Pinpoint the cell where the given text exists, returning its [x, y] midpoint coordinate. 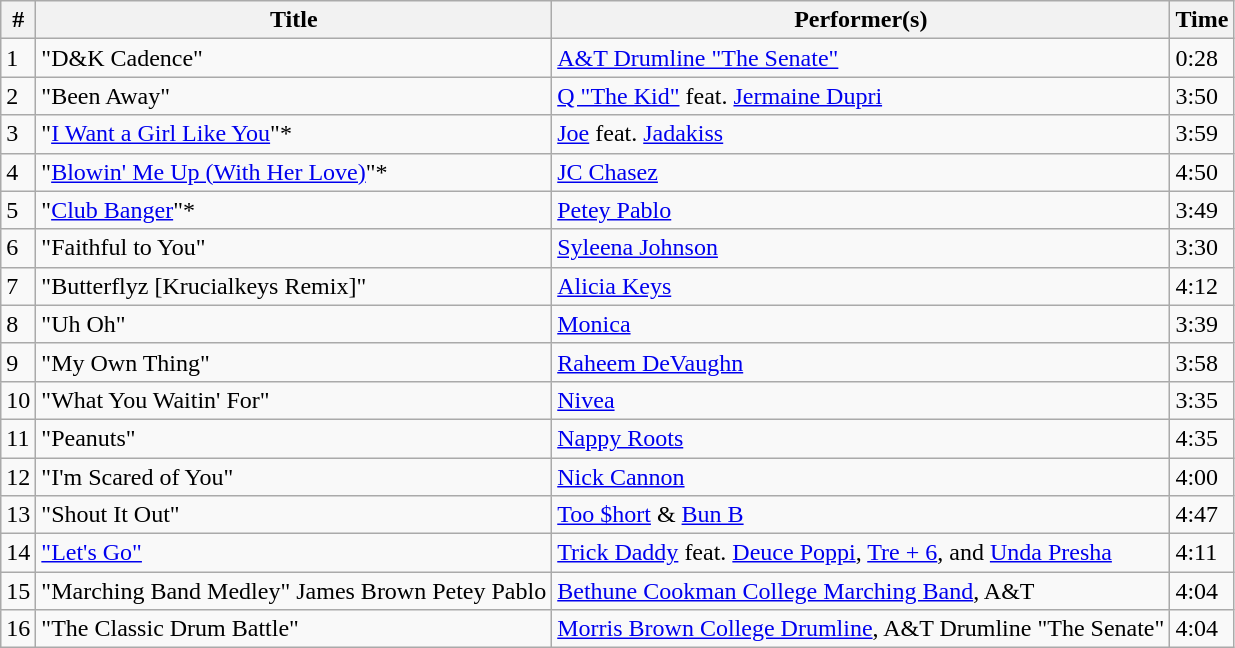
"The Classic Drum Battle" [294, 629]
"Uh Oh" [294, 324]
"Blowin' Me Up (With Her Love)"* [294, 172]
Petey Pablo [861, 210]
Too $hort & Bun B [861, 515]
0:28 [1202, 58]
"D&K Cadence" [294, 58]
4 [18, 172]
3:59 [1202, 134]
Time [1202, 20]
# [18, 20]
11 [18, 438]
"I'm Scared of You" [294, 477]
3:49 [1202, 210]
10 [18, 400]
"Marching Band Medley" James Brown Petey Pablo [294, 591]
Performer(s) [861, 20]
Trick Daddy feat. Deuce Poppi, Tre + 6, and Unda Presha [861, 553]
7 [18, 286]
2 [18, 96]
4:35 [1202, 438]
A&T Drumline "The Senate" [861, 58]
12 [18, 477]
3:39 [1202, 324]
4:12 [1202, 286]
"Been Away" [294, 96]
"Butterflyz [Krucialkeys Remix]" [294, 286]
"My Own Thing" [294, 362]
3:50 [1202, 96]
4:00 [1202, 477]
8 [18, 324]
5 [18, 210]
"Let's Go" [294, 553]
4:50 [1202, 172]
3 [18, 134]
3:58 [1202, 362]
"Peanuts" [294, 438]
3:35 [1202, 400]
Nappy Roots [861, 438]
"Club Banger"* [294, 210]
Alicia Keys [861, 286]
6 [18, 248]
"What You Waitin' For" [294, 400]
Monica [861, 324]
Syleena Johnson [861, 248]
Nick Cannon [861, 477]
JC Chasez [861, 172]
4:47 [1202, 515]
16 [18, 629]
Nivea [861, 400]
"Shout It Out" [294, 515]
3:30 [1202, 248]
9 [18, 362]
13 [18, 515]
Morris Brown College Drumline, A&T Drumline "The Senate" [861, 629]
Q "The Kid" feat. Jermaine Dupri [861, 96]
14 [18, 553]
Title [294, 20]
15 [18, 591]
"Faithful to You" [294, 248]
Raheem DeVaughn [861, 362]
4:11 [1202, 553]
Joe feat. Jadakiss [861, 134]
"I Want a Girl Like You"* [294, 134]
Bethune Cookman College Marching Band, A&T [861, 591]
1 [18, 58]
